Locate the cell with the specified text and output its [X, Y] center coordinate. 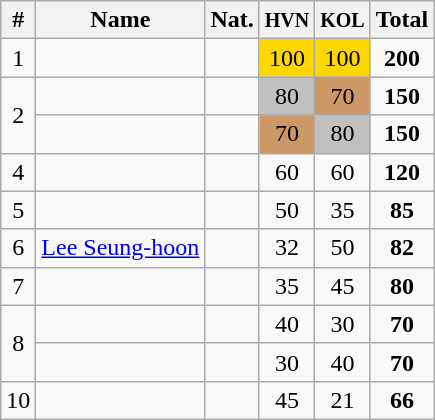
200 [402, 58]
32 [287, 248]
Name [120, 20]
8 [18, 343]
2 [18, 115]
1 [18, 58]
KOL [343, 20]
120 [402, 172]
10 [18, 400]
66 [402, 400]
4 [18, 172]
Nat. [232, 20]
# [18, 20]
5 [18, 210]
Total [402, 20]
21 [343, 400]
82 [402, 248]
7 [18, 286]
Lee Seung-hoon [120, 248]
85 [402, 210]
HVN [287, 20]
6 [18, 248]
